Provide the [X, Y] coordinate of the cell's center where the given text is located.  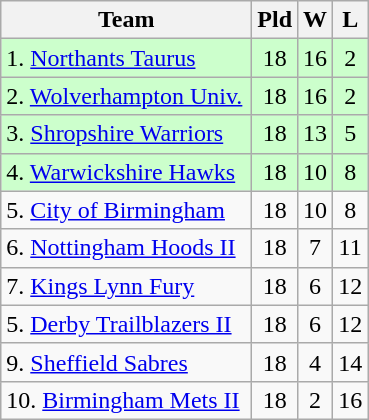
2. Wolverhampton Univ. [126, 96]
5 [350, 134]
7. Kings Lynn Fury [126, 286]
3. Shropshire Warriors [126, 134]
14 [350, 362]
W [316, 20]
7 [316, 248]
4. Warwickshire Hawks [126, 172]
11 [350, 248]
5. Derby Trailblazers II [126, 324]
1. Northants Taurus [126, 58]
4 [316, 362]
Team [126, 20]
6. Nottingham Hoods II [126, 248]
10. Birmingham Mets II [126, 400]
5. City of Birmingham [126, 210]
9. Sheffield Sabres [126, 362]
L [350, 20]
13 [316, 134]
Pld [275, 20]
